Scan for the cell matching the given text and deliver its [x, y] coordinate at center. 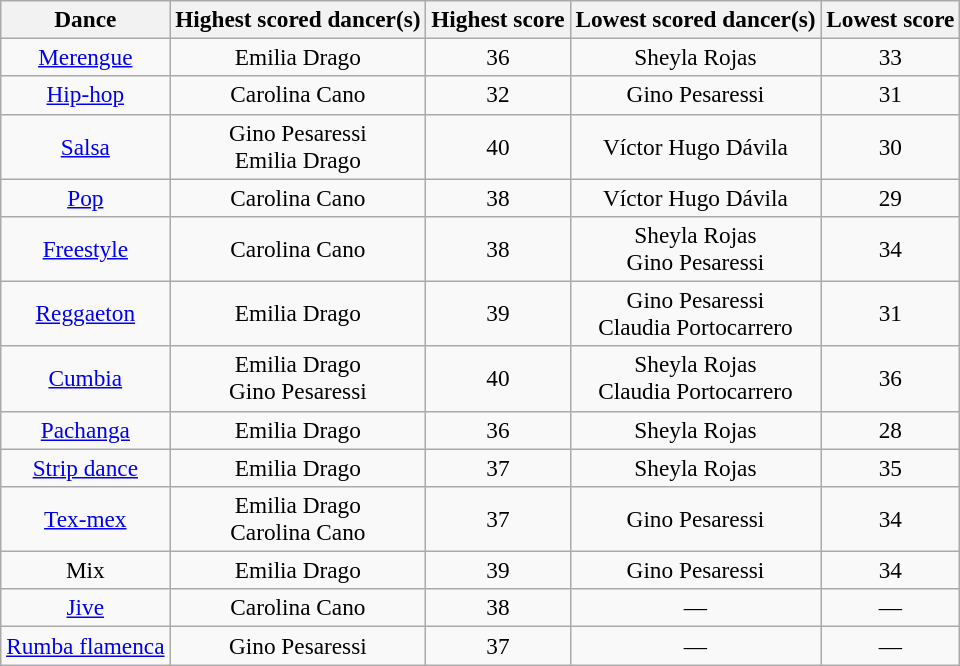
Lowest scored dancer(s) [696, 19]
Pop [86, 197]
Emilia DragoCarolina Cano [298, 518]
Freestyle [86, 248]
Emilia DragoGino Pesaressi [298, 378]
Mix [86, 570]
Pachanga [86, 430]
Tex-mex [86, 518]
Sheyla RojasClaudia Portocarrero [696, 378]
Sheyla RojasGino Pesaressi [696, 248]
Gino PesaressiEmilia Drago [298, 146]
Rumba flamenca [86, 645]
33 [890, 57]
Highest scored dancer(s) [298, 19]
32 [498, 95]
Merengue [86, 57]
Hip-hop [86, 95]
Gino PesaressiClaudia Portocarrero [696, 314]
Jive [86, 608]
35 [890, 467]
29 [890, 197]
28 [890, 430]
30 [890, 146]
Reggaeton [86, 314]
Cumbia [86, 378]
Dance [86, 19]
Lowest score [890, 19]
Highest score [498, 19]
Salsa [86, 146]
Strip dance [86, 467]
